Capture the cell that displays the provided text and extract its [x, y] central coordinate. 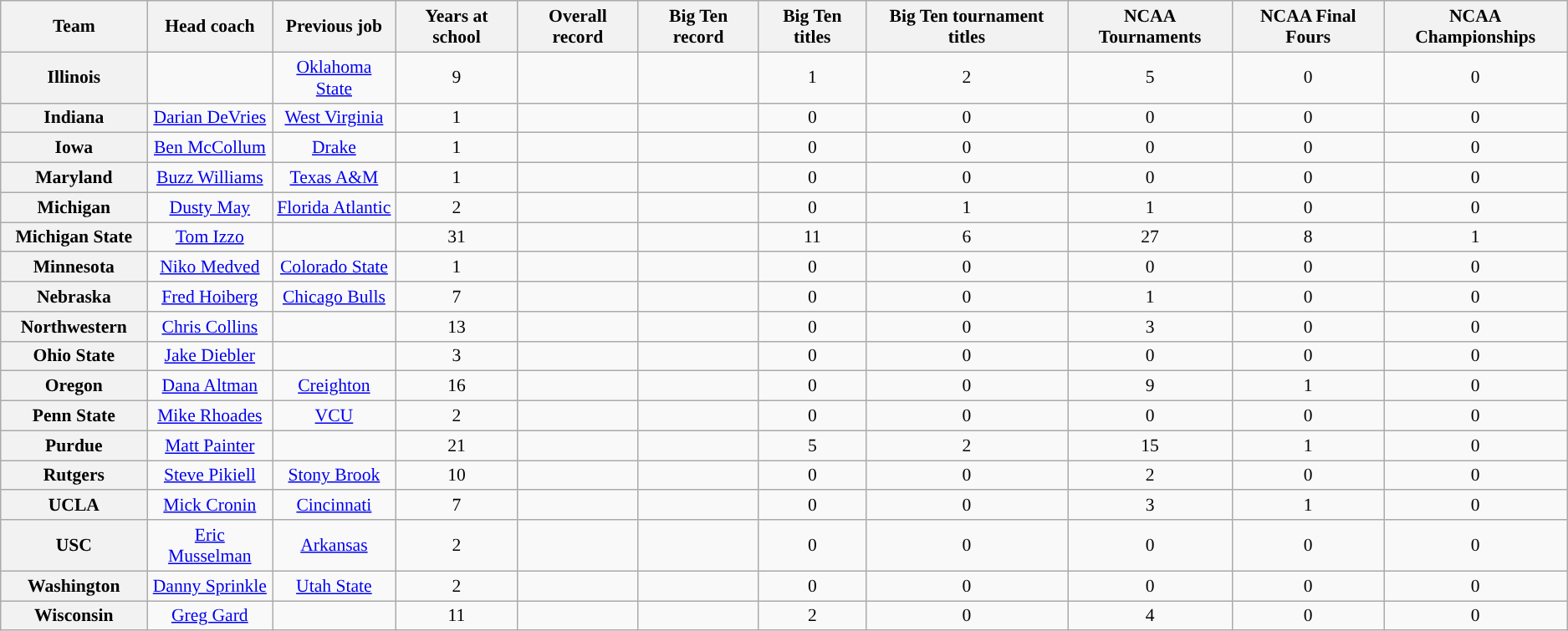
Arkansas [335, 545]
Big Ten record [698, 27]
6 [967, 237]
Utah State [335, 586]
Indiana [74, 118]
Creighton [335, 386]
Stony Brook [335, 476]
Head coach [210, 27]
Team [74, 27]
Overall record [578, 27]
Northwestern [74, 327]
Mike Rhoades [210, 416]
NCAA Tournaments [1149, 27]
Penn State [74, 416]
Michigan [74, 207]
Washington [74, 586]
Eric Musselman [210, 545]
Oregon [74, 386]
Steve Pikiell [210, 476]
Dana Altman [210, 386]
Colorado State [335, 267]
USC [74, 545]
8 [1308, 237]
Oklahoma State [335, 77]
Jake Diebler [210, 356]
Chicago Bulls [335, 297]
Matt Painter [210, 445]
Michigan State [74, 237]
Big Ten titles [812, 27]
Texas A&M [335, 178]
Chris Collins [210, 327]
16 [457, 386]
Maryland [74, 178]
VCU [335, 416]
Fred Hoiberg [210, 297]
Ben McCollum [210, 148]
13 [457, 327]
Iowa [74, 148]
Buzz Williams [210, 178]
West Virginia [335, 118]
Nebraska [74, 297]
Rutgers [74, 476]
Illinois [74, 77]
Dusty May [210, 207]
Minnesota [74, 267]
Cincinnati [335, 506]
Ohio State [74, 356]
27 [1149, 237]
NCAA Championships [1475, 27]
NCAA Final Fours [1308, 27]
Darian DeVries [210, 118]
15 [1149, 445]
Florida Atlantic [335, 207]
10 [457, 476]
Danny Sprinkle [210, 586]
Greg Gard [210, 616]
Wisconsin [74, 616]
Previous job [335, 27]
UCLA [74, 506]
Purdue [74, 445]
31 [457, 237]
Drake [335, 148]
Years at school [457, 27]
Mick Cronin [210, 506]
4 [1149, 616]
Big Ten tournament titles [967, 27]
Tom Izzo [210, 237]
Niko Medved [210, 267]
21 [457, 445]
